From the cell containing the given text, extract its center point as (X, Y) coordinate. 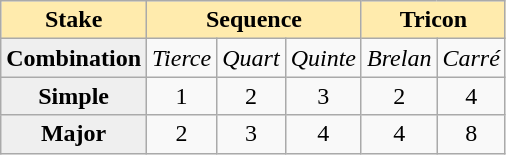
Tricon (433, 20)
Quinte (323, 58)
Quart (251, 58)
Tierce (182, 58)
Stake (74, 20)
Carré (471, 58)
Simple (74, 96)
Brelan (398, 58)
Sequence (254, 20)
1 (182, 96)
8 (471, 134)
Major (74, 134)
Combination (74, 58)
